Locate the cell with the specified text and output its (x, y) center coordinate. 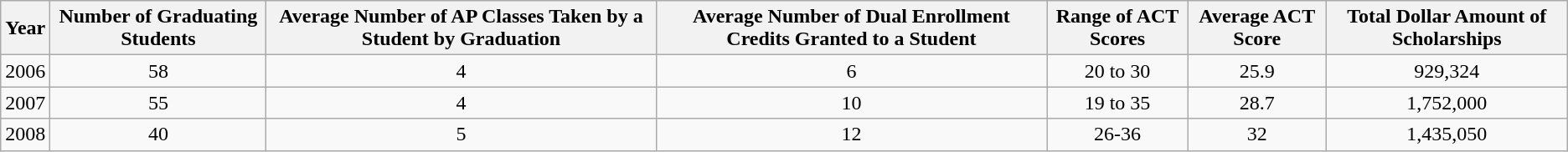
Average ACT Score (1256, 28)
Number of Graduating Students (158, 28)
28.7 (1256, 103)
26-36 (1117, 134)
32 (1256, 134)
2006 (25, 71)
25.9 (1256, 71)
Total Dollar Amount of Scholarships (1447, 28)
1,752,000 (1447, 103)
40 (158, 134)
6 (851, 71)
20 to 30 (1117, 71)
12 (851, 134)
929,324 (1447, 71)
10 (851, 103)
19 to 35 (1117, 103)
2008 (25, 134)
2007 (25, 103)
Average Number of AP Classes Taken by a Student by Graduation (461, 28)
Year (25, 28)
55 (158, 103)
Range of ACT Scores (1117, 28)
58 (158, 71)
5 (461, 134)
1,435,050 (1447, 134)
Average Number of Dual Enrollment Credits Granted to a Student (851, 28)
